Find where the given text appears and provide that cell's center as (x, y) coordinate. 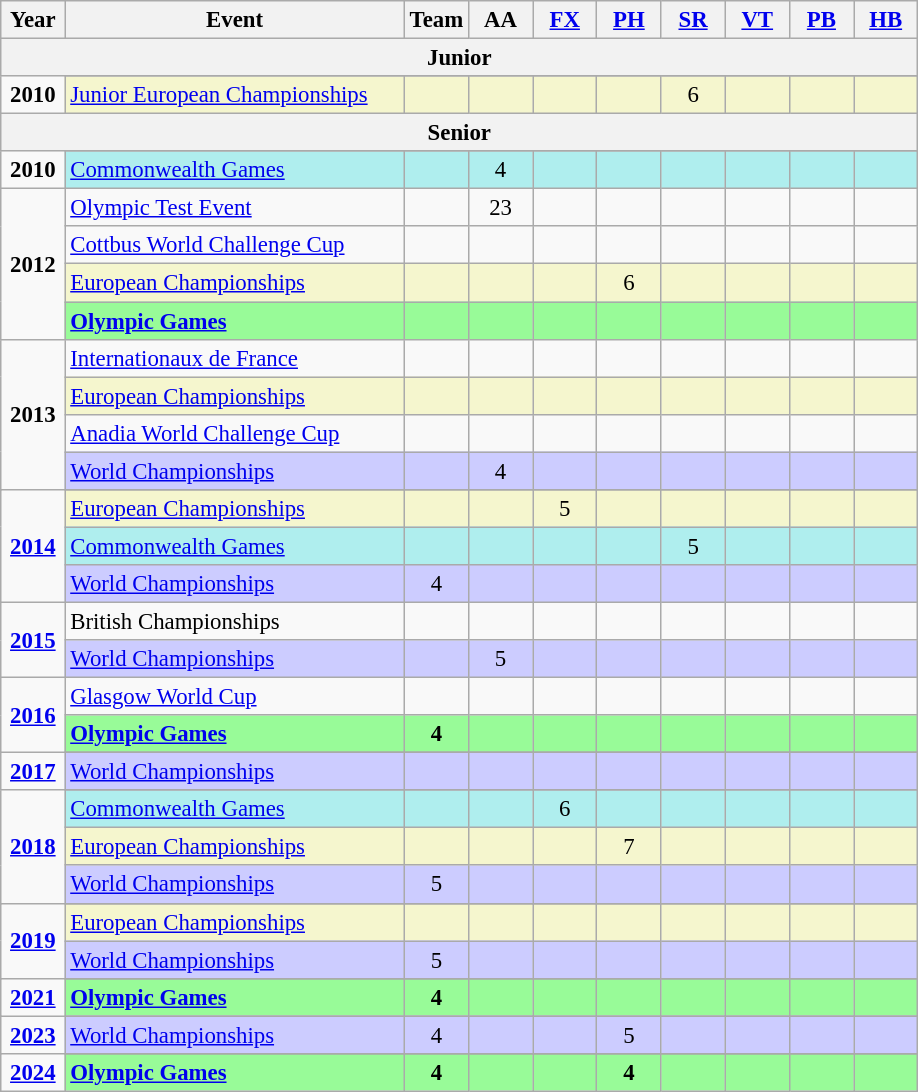
2021 (33, 997)
Internationaux de France (234, 358)
PH (629, 20)
2018 (33, 846)
2019 (33, 940)
23 (500, 208)
HB (886, 20)
2017 (33, 772)
British Championships (234, 621)
Team (436, 20)
Event (234, 20)
Cottbus World Challenge Cup (234, 245)
2023 (33, 1035)
7 (629, 847)
Olympic Test Event (234, 208)
Year (33, 20)
2024 (33, 1073)
2012 (33, 264)
Junior (460, 58)
SR (693, 20)
VT (757, 20)
Junior European Championships (234, 95)
2015 (33, 640)
2016 (33, 716)
FX (565, 20)
Glasgow World Cup (234, 697)
Senior (460, 133)
Anadia World Challenge Cup (234, 433)
2014 (33, 546)
2013 (33, 414)
AA (500, 20)
PB (821, 20)
